Determine the (X, Y) coordinate at the center of the cell enclosing the given text.  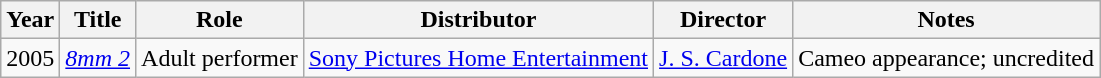
Sony Pictures Home Entertainment (478, 58)
J. S. Cardone (724, 58)
Role (220, 20)
Title (98, 20)
8mm 2 (98, 58)
Year (30, 20)
Cameo appearance; uncredited (946, 58)
Adult performer (220, 58)
Director (724, 20)
Distributor (478, 20)
Notes (946, 20)
2005 (30, 58)
